Return (x, y) of the center of cell containing provided text 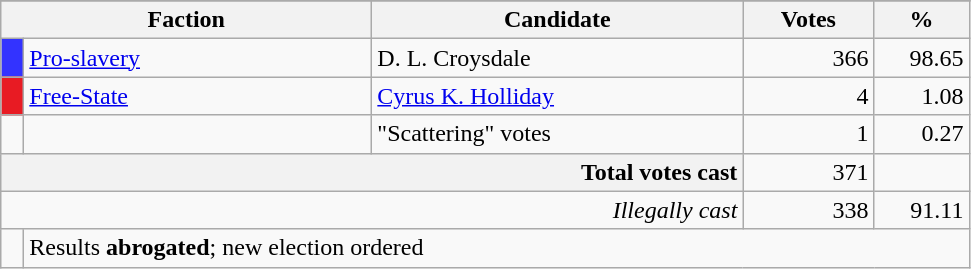
Candidate (558, 20)
Illegally cast (372, 210)
Pro-slavery (198, 58)
0.27 (922, 134)
91.11 (922, 210)
% (922, 20)
4 (808, 96)
98.65 (922, 58)
338 (808, 210)
371 (808, 172)
366 (808, 58)
Votes (808, 20)
Results abrogated; new election ordered (496, 248)
"Scattering" votes (558, 134)
1 (808, 134)
Total votes cast (372, 172)
Faction (186, 20)
1.08 (922, 96)
Cyrus K. Holliday (558, 96)
D. L. Croysdale (558, 58)
Free-State (198, 96)
